Return the [x, y] coordinate for the center point of the cell that contains the specified text.  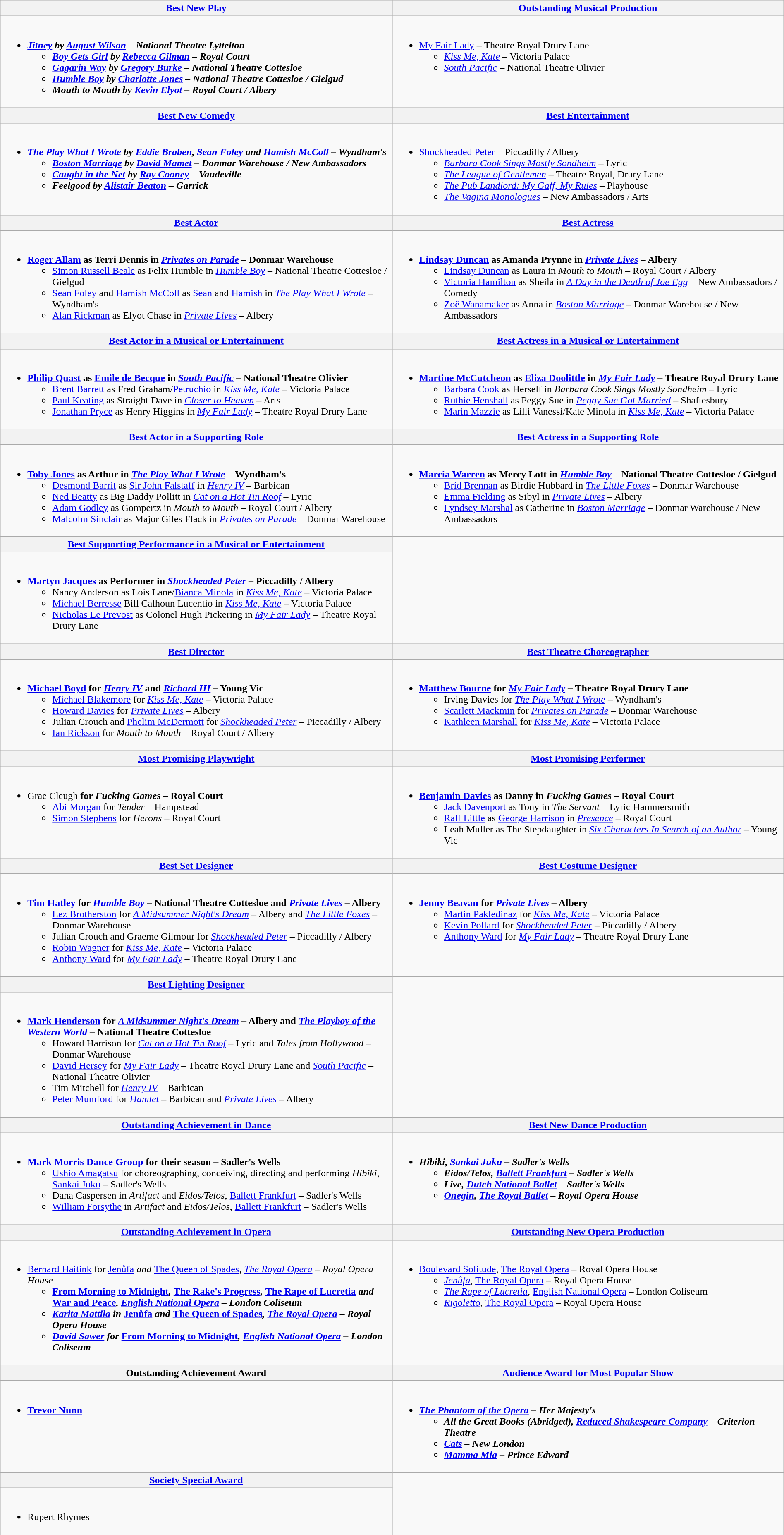
Best Supporting Performance in a Musical or Entertainment [196, 544]
Best Director [196, 652]
Rupert Rhymes [196, 1511]
Best Costume Designer [588, 866]
Most Promising Playwright [196, 759]
Most Promising Performer [588, 759]
Best New Play [196, 8]
Best Theatre Choreographer [588, 652]
Outstanding Musical Production [588, 8]
Best New Dance Production [588, 1125]
Outstanding Achievement in Opera [196, 1232]
Grae Cleugh for Fucking Games – Royal CourtAbi Morgan for Tender – HampsteadSimon Stephens for Herons – Royal Court [196, 813]
Best Lighting Designer [196, 984]
Best Set Designer [196, 866]
Outstanding Achievement in Dance [196, 1125]
My Fair Lady – Theatre Royal Drury LaneKiss Me, Kate – Victoria PalaceSouth Pacific – National Theatre Olivier [588, 62]
Outstanding New Opera Production [588, 1232]
Outstanding Achievement Award [196, 1373]
Society Special Award [196, 1480]
Best Actress in a Supporting Role [588, 437]
Best Actor in a Musical or Entertainment [196, 341]
Best Actress in a Musical or Entertainment [588, 341]
Best Actor [196, 223]
Audience Award for Most Popular Show [588, 1373]
Best Actor in a Supporting Role [196, 437]
Best Entertainment [588, 115]
Best Actress [588, 223]
Best New Comedy [196, 115]
Trevor Nunn [196, 1427]
